Return [X, Y] of the center of cell containing provided text 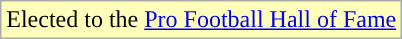
Elected to the Pro Football Hall of Fame [202, 20]
